Extract the [X, Y] coordinate from the center of the cell holding the provided text.  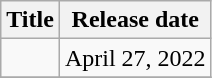
Release date [135, 20]
Title [30, 20]
April 27, 2022 [135, 58]
